Pinpoint the cell where the given text exists, returning its (X, Y) midpoint coordinate. 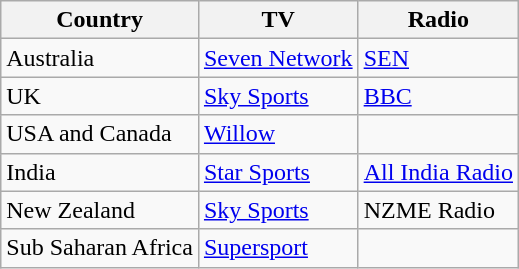
Sub Saharan Africa (100, 248)
Star Sports (278, 172)
TV (278, 20)
India (100, 172)
All India Radio (438, 172)
Seven Network (278, 58)
NZME Radio (438, 210)
Supersport (278, 248)
Country (100, 20)
USA and Canada (100, 134)
SEN (438, 58)
Australia (100, 58)
Radio (438, 20)
Willow (278, 134)
New Zealand (100, 210)
UK (100, 96)
BBC (438, 96)
